Detect which cell encompasses the target text, then output its [x, y] center coordinate. 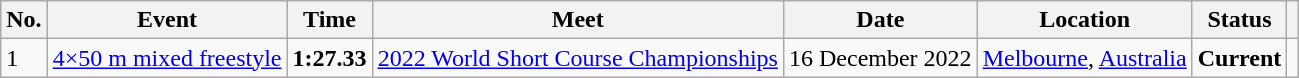
2022 World Short Course Championships [578, 58]
1:27.33 [330, 58]
Date [880, 20]
1 [24, 58]
Current [1240, 58]
Status [1240, 20]
Location [1084, 20]
4×50 m mixed freestyle [167, 58]
Melbourne, Australia [1084, 58]
Event [167, 20]
No. [24, 20]
Meet [578, 20]
Time [330, 20]
16 December 2022 [880, 58]
